Output the [X, Y] coordinate of the center of the cell containing the given text.  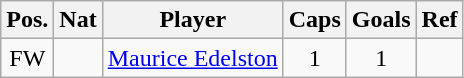
Goals [381, 20]
Ref [440, 20]
FW [28, 58]
Nat [78, 20]
Player [192, 20]
Maurice Edelston [192, 58]
Pos. [28, 20]
Caps [314, 20]
